Detect which cell encompasses the target text, then output its [x, y] center coordinate. 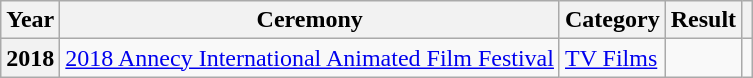
2018 [30, 58]
2018 Annecy International Animated Film Festival [310, 58]
Result [703, 20]
Ceremony [310, 20]
Year [30, 20]
Category [612, 20]
TV Films [612, 58]
